Scan for the cell matching the given text and deliver its (x, y) coordinate at center. 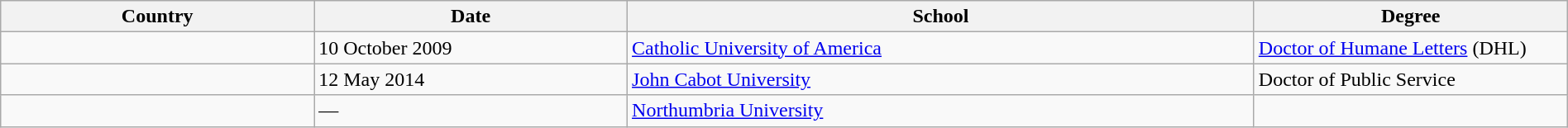
Country (157, 17)
12 May 2014 (471, 79)
School (941, 17)
10 October 2009 (471, 48)
John Cabot University (941, 79)
— (471, 111)
Doctor of Public Service (1411, 79)
Degree (1411, 17)
Doctor of Humane Letters (DHL) (1411, 48)
Catholic University of America (941, 48)
Northumbria University (941, 111)
Date (471, 17)
